Pinpoint the cell where the given text exists, returning its (x, y) midpoint coordinate. 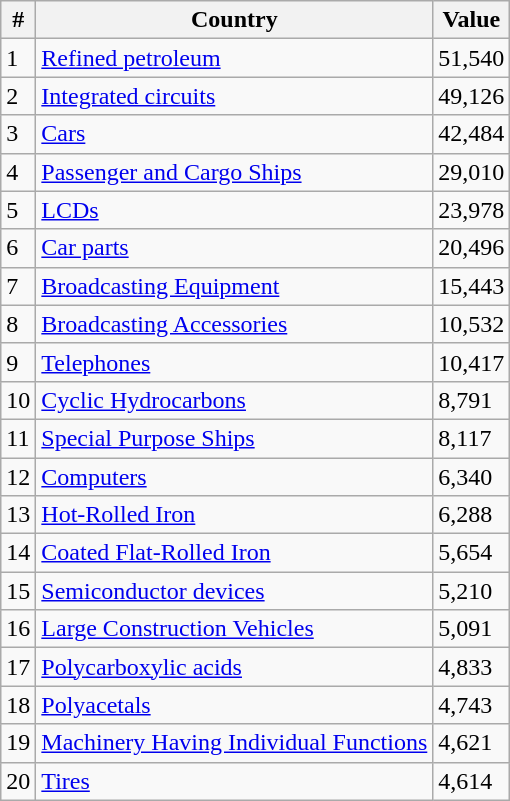
49,126 (472, 96)
Machinery Having Individual Functions (234, 743)
Car parts (234, 248)
51,540 (472, 58)
Telephones (234, 362)
# (18, 20)
4,614 (472, 781)
8,117 (472, 438)
Value (472, 20)
Passenger and Cargo Ships (234, 172)
5,654 (472, 553)
6,340 (472, 477)
13 (18, 515)
Polycarboxylic acids (234, 667)
Semiconductor devices (234, 591)
8,791 (472, 400)
5,091 (472, 629)
12 (18, 477)
Cyclic Hydrocarbons (234, 400)
Polyacetals (234, 705)
6 (18, 248)
10 (18, 400)
20,496 (472, 248)
10,417 (472, 362)
11 (18, 438)
1 (18, 58)
18 (18, 705)
7 (18, 286)
6,288 (472, 515)
2 (18, 96)
16 (18, 629)
Tires (234, 781)
8 (18, 324)
Integrated circuits (234, 96)
29,010 (472, 172)
LCDs (234, 210)
Refined petroleum (234, 58)
19 (18, 743)
9 (18, 362)
Special Purpose Ships (234, 438)
15 (18, 591)
Broadcasting Equipment (234, 286)
Cars (234, 134)
17 (18, 667)
Computers (234, 477)
5,210 (472, 591)
15,443 (472, 286)
10,532 (472, 324)
14 (18, 553)
23,978 (472, 210)
3 (18, 134)
20 (18, 781)
5 (18, 210)
4,743 (472, 705)
4,833 (472, 667)
Country (234, 20)
Coated Flat-Rolled Iron (234, 553)
4,621 (472, 743)
4 (18, 172)
Hot-Rolled Iron (234, 515)
Large Construction Vehicles (234, 629)
42,484 (472, 134)
Broadcasting Accessories (234, 324)
